Return (X, Y) of the center of cell containing provided text 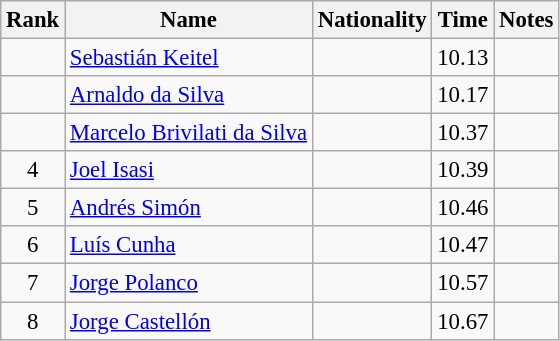
Jorge Polanco (189, 283)
Notes (526, 20)
Marcelo Brivilati da Silva (189, 133)
6 (33, 245)
10.57 (463, 283)
10.13 (463, 58)
Rank (33, 20)
5 (33, 208)
10.37 (463, 133)
10.47 (463, 245)
Arnaldo da Silva (189, 95)
7 (33, 283)
Joel Isasi (189, 170)
8 (33, 321)
10.39 (463, 170)
Nationality (372, 20)
10.46 (463, 208)
Jorge Castellón (189, 321)
10.67 (463, 321)
Time (463, 20)
Sebastián Keitel (189, 58)
4 (33, 170)
10.17 (463, 95)
Andrés Simón (189, 208)
Luís Cunha (189, 245)
Name (189, 20)
